Locate the cell with the specified text and output its [X, Y] center coordinate. 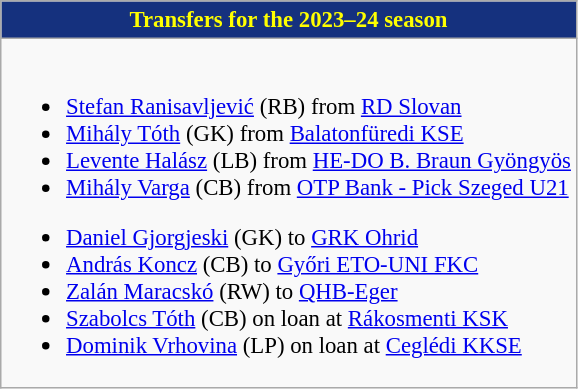
Transfers for the 2023–24 season [288, 20]
